Return (X, Y) of the center of cell containing provided text 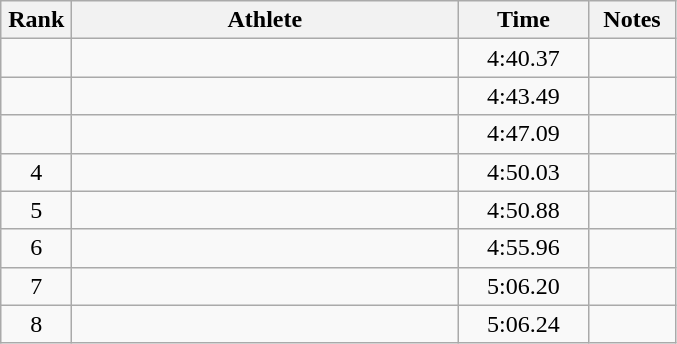
8 (36, 324)
Notes (632, 20)
5 (36, 210)
5:06.20 (524, 286)
Rank (36, 20)
4:40.37 (524, 58)
Time (524, 20)
4:50.88 (524, 210)
5:06.24 (524, 324)
6 (36, 248)
4:55.96 (524, 248)
7 (36, 286)
4:43.49 (524, 96)
4 (36, 172)
4:50.03 (524, 172)
4:47.09 (524, 134)
Athlete (265, 20)
